Detect which cell encompasses the target text, then output its (X, Y) center coordinate. 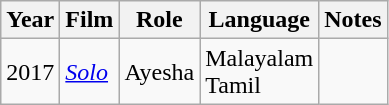
Role (160, 20)
Year (30, 20)
Ayesha (160, 72)
Language (260, 20)
2017 (30, 72)
MalayalamTamil (260, 72)
Solo (90, 72)
Film (90, 20)
Notes (353, 20)
